Locate the cell with the specified text and output its (X, Y) center coordinate. 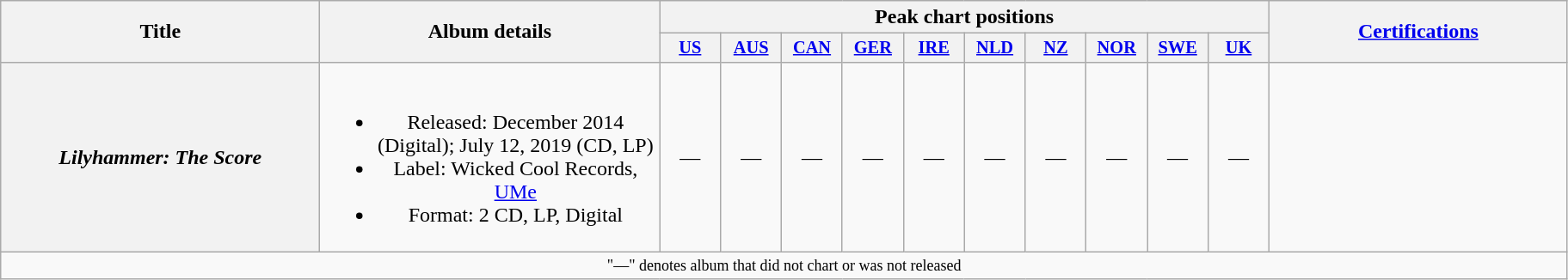
Peak chart positions (965, 17)
US (690, 48)
Certifications (1417, 32)
GER (872, 48)
Album details (490, 32)
UK (1239, 48)
Title (160, 32)
NOR (1116, 48)
Released: December 2014 (Digital); July 12, 2019 (CD, LP)Label: Wicked Cool Records, UMeFormat: 2 CD, LP, Digital (490, 156)
IRE (934, 48)
NZ (1056, 48)
SWE (1178, 48)
AUS (752, 48)
"—" denotes album that did not chart or was not released (784, 266)
CAN (812, 48)
NLD (994, 48)
Lilyhammer: The Score (160, 156)
